Return the (X, Y) coordinate for the center point of the cell that contains the specified text.  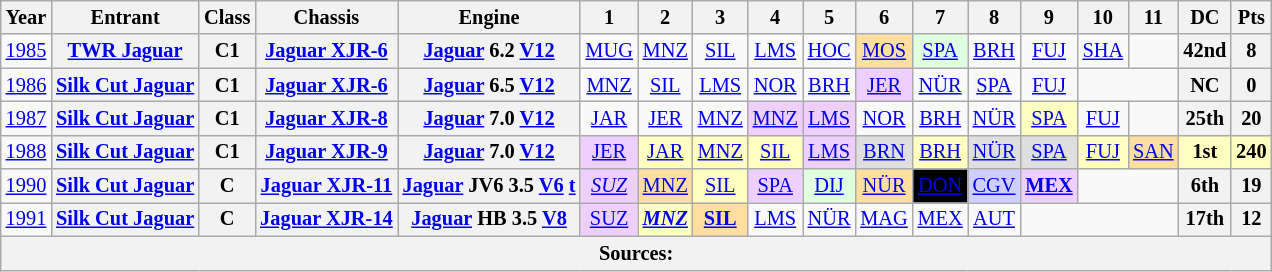
Jaguar XJR-14 (326, 219)
240 (1251, 152)
Class (227, 17)
2 (666, 17)
9 (1048, 17)
19 (1251, 186)
TWR Jaguar (125, 51)
1985 (26, 51)
DC (1206, 17)
42nd (1206, 51)
1 (608, 17)
Jaguar XJR-8 (326, 118)
3 (720, 17)
7 (940, 17)
1986 (26, 85)
Jaguar HB 3.5 V8 (490, 219)
1987 (26, 118)
0 (1251, 85)
BRN (884, 152)
12 (1251, 219)
1991 (26, 219)
1988 (26, 152)
Engine (490, 17)
Jaguar XJR-11 (326, 186)
MOS (884, 51)
4 (776, 17)
SHA (1103, 51)
Sources: (636, 253)
MAG (884, 219)
1990 (26, 186)
NC (1206, 85)
17th (1206, 219)
10 (1103, 17)
Chassis (326, 17)
1st (1206, 152)
Jaguar 6.2 V12 (490, 51)
25th (1206, 118)
11 (1153, 17)
Jaguar XJR-9 (326, 152)
CGV (994, 186)
20 (1251, 118)
SAN (1153, 152)
HOC (830, 51)
MUG (608, 51)
6 (884, 17)
Jaguar JV6 3.5 V6 t (490, 186)
Year (26, 17)
DON (940, 186)
Entrant (125, 17)
Pts (1251, 17)
AUT (994, 219)
5 (830, 17)
6th (1206, 186)
DIJ (830, 186)
Jaguar 6.5 V12 (490, 85)
